For the text-containing cell, return its midpoint in [x, y] coordinate format. 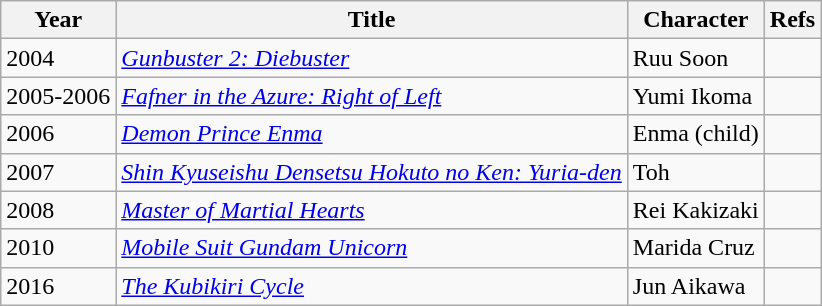
Jun Aikawa [696, 286]
Yumi Ikoma [696, 96]
Enma (child) [696, 134]
Fafner in the Azure: Right of Left [372, 96]
Ruu Soon [696, 58]
Mobile Suit Gundam Unicorn [372, 248]
2008 [58, 210]
2016 [58, 286]
Title [372, 20]
Toh [696, 172]
Character [696, 20]
Demon Prince Enma [372, 134]
2006 [58, 134]
Gunbuster 2: Diebuster [372, 58]
Shin Kyuseishu Densetsu Hokuto no Ken: Yuria-den [372, 172]
Master of Martial Hearts [372, 210]
2004 [58, 58]
Marida Cruz [696, 248]
Rei Kakizaki [696, 210]
The Kubikiri Cycle [372, 286]
2007 [58, 172]
2010 [58, 248]
2005-2006 [58, 96]
Refs [792, 20]
Year [58, 20]
